Return (X, Y) of the center of cell containing provided text 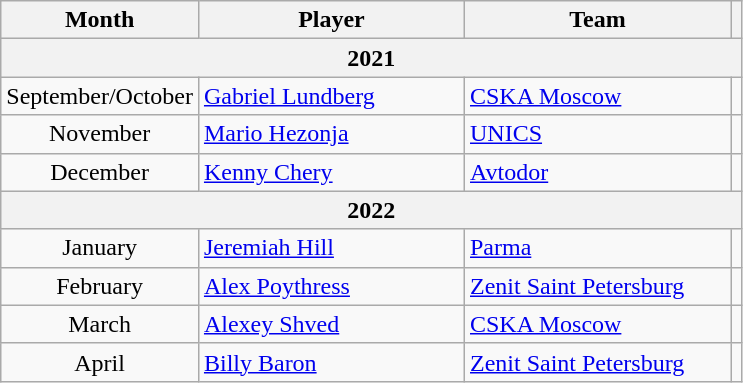
Mario Hezonja (331, 134)
Billy Baron (331, 362)
Parma (597, 248)
Alexey Shved (331, 324)
December (100, 172)
Jeremiah Hill (331, 248)
Kenny Chery (331, 172)
February (100, 286)
March (100, 324)
September/October (100, 96)
UNICS (597, 134)
Avtodor (597, 172)
Player (331, 20)
Gabriel Lundberg (331, 96)
Month (100, 20)
2022 (372, 210)
Team (597, 20)
Alex Poythress (331, 286)
November (100, 134)
2021 (372, 58)
April (100, 362)
January (100, 248)
